Find where the given text appears and provide that cell's center as [x, y] coordinate. 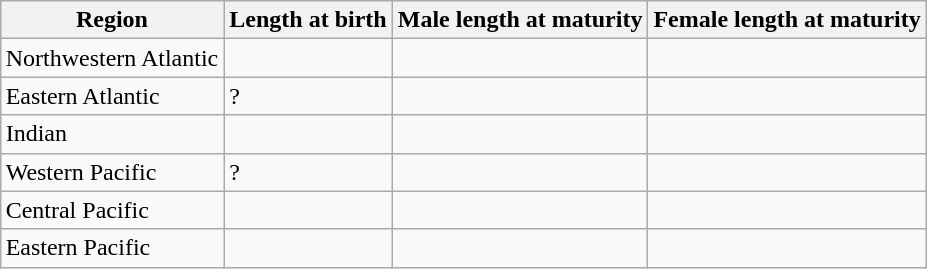
Western Pacific [112, 172]
Northwestern Atlantic [112, 58]
Eastern Pacific [112, 248]
Region [112, 20]
Male length at maturity [520, 20]
Central Pacific [112, 210]
Eastern Atlantic [112, 96]
Length at birth [308, 20]
Female length at maturity [787, 20]
Indian [112, 134]
